Identify which cell holds the provided text, then report its (x, y) central coordinate. 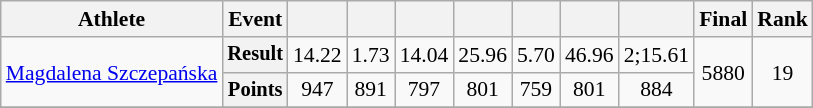
Event (255, 19)
14.22 (318, 55)
Result (255, 55)
46.96 (590, 55)
Magdalena Szczepańska (112, 72)
2;15.61 (656, 55)
25.96 (482, 55)
797 (424, 90)
947 (318, 90)
19 (782, 72)
Final (723, 19)
Athlete (112, 19)
5880 (723, 72)
5.70 (536, 55)
891 (371, 90)
Rank (782, 19)
Points (255, 90)
14.04 (424, 55)
884 (656, 90)
759 (536, 90)
1.73 (371, 55)
